Capture the cell that displays the provided text and extract its (x, y) central coordinate. 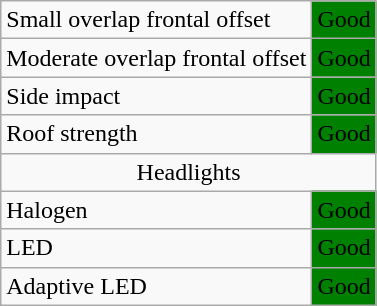
Halogen (156, 210)
Adaptive LED (156, 286)
Moderate overlap frontal offset (156, 58)
Roof strength (156, 134)
Headlights (189, 172)
Small overlap frontal offset (156, 20)
Side impact (156, 96)
LED (156, 248)
